Scan for the cell matching the given text and deliver its [x, y] coordinate at center. 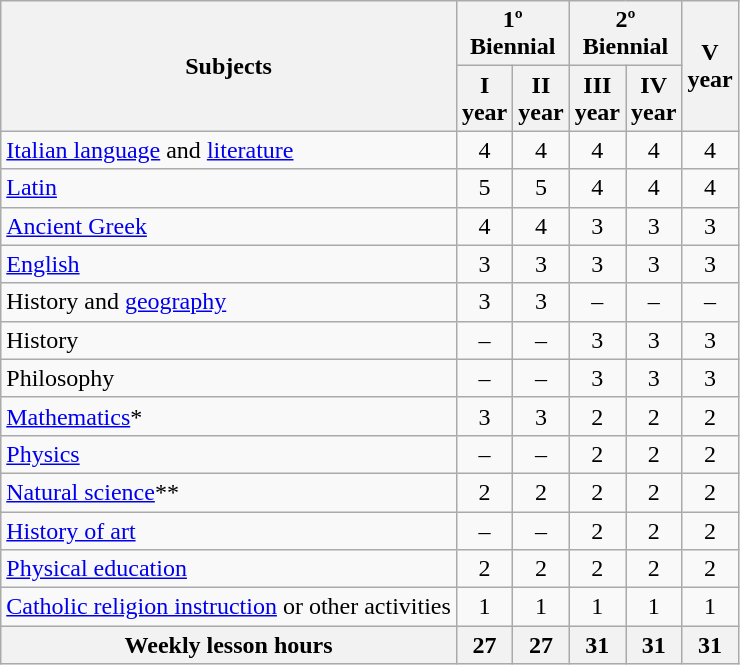
Catholic religion instruction or other activities [229, 607]
Physical education [229, 569]
V year [710, 66]
Latin [229, 188]
Natural science** [229, 492]
Physics [229, 454]
Philosophy [229, 378]
English [229, 264]
1º Biennial [512, 34]
I year [484, 98]
Ancient Greek [229, 226]
History [229, 340]
2º Biennial [626, 34]
Mathematics* [229, 416]
Subjects [229, 66]
Italian language and literature [229, 150]
II year [541, 98]
History and geography [229, 302]
IV year [654, 98]
Weekly lesson hours [229, 645]
History of art [229, 531]
III year [597, 98]
